Determine the (X, Y) coordinate at the center of the cell enclosing the given text.  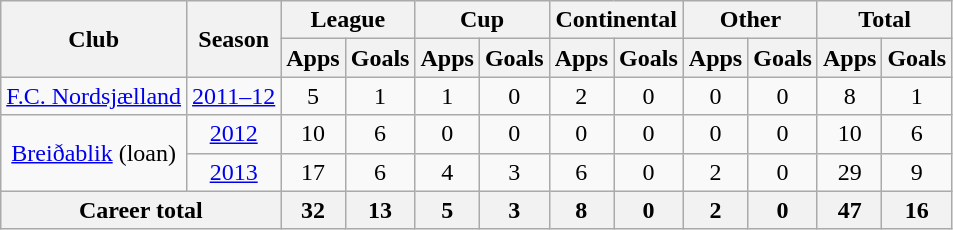
F.C. Nordsjælland (94, 96)
17 (313, 172)
9 (917, 172)
29 (849, 172)
2013 (234, 172)
4 (447, 172)
13 (380, 210)
32 (313, 210)
Breiðablik (loan) (94, 153)
Season (234, 39)
Continental (616, 20)
2011–12 (234, 96)
Other (750, 20)
Total (884, 20)
Career total (141, 210)
16 (917, 210)
League (348, 20)
2012 (234, 134)
Cup (482, 20)
47 (849, 210)
Club (94, 39)
